Provide the (X, Y) coordinate of the cell's center where the given text is located.  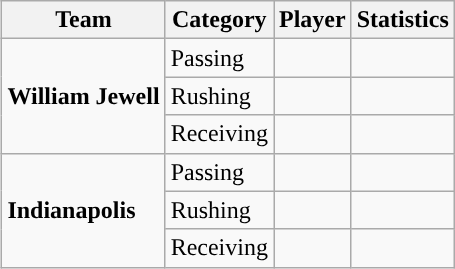
Indianapolis (84, 210)
Category (219, 20)
Player (313, 20)
William Jewell (84, 96)
Team (84, 20)
Statistics (402, 20)
